Return [X, Y] of the center of cell containing provided text 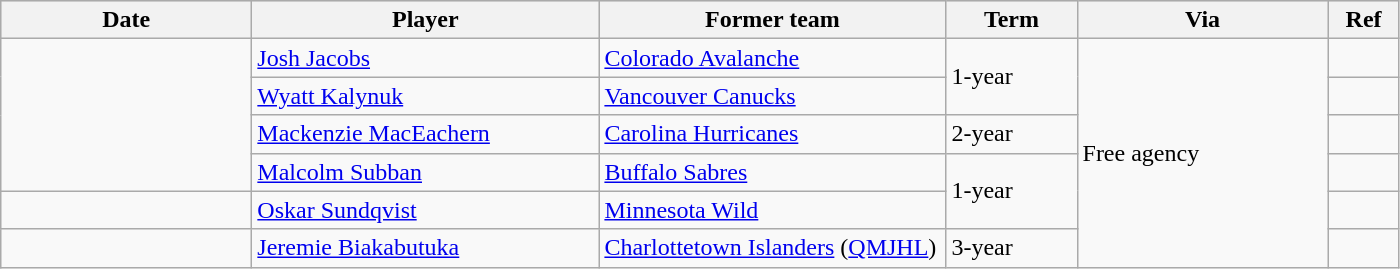
Player [426, 20]
Wyatt Kalynuk [426, 96]
Oskar Sundqvist [426, 210]
Buffalo Sabres [772, 172]
Minnesota Wild [772, 210]
Mackenzie MacEachern [426, 134]
Free agency [1202, 153]
Ref [1364, 20]
Vancouver Canucks [772, 96]
Colorado Avalanche [772, 58]
Date [126, 20]
Malcolm Subban [426, 172]
3-year [1012, 248]
Carolina Hurricanes [772, 134]
2-year [1012, 134]
Former team [772, 20]
Josh Jacobs [426, 58]
Term [1012, 20]
Charlottetown Islanders (QMJHL) [772, 248]
Jeremie Biakabutuka [426, 248]
Via [1202, 20]
